For the text-containing cell, return its midpoint in [x, y] coordinate format. 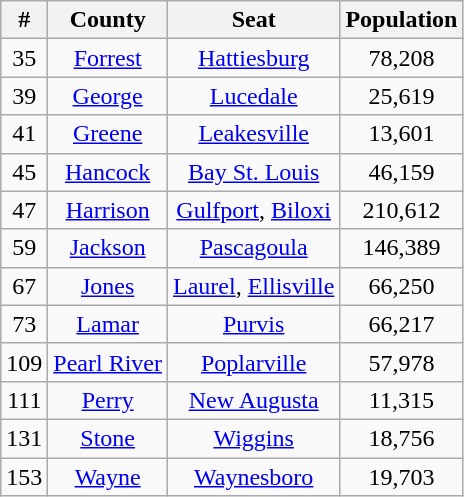
Poplarville [254, 362]
Jones [108, 286]
73 [24, 324]
Wiggins [254, 438]
Greene [108, 134]
131 [24, 438]
66,250 [402, 286]
Perry [108, 400]
Stone [108, 438]
39 [24, 96]
25,619 [402, 96]
109 [24, 362]
Lamar [108, 324]
19,703 [402, 477]
Gulfport, Biloxi [254, 210]
Leakesville [254, 134]
Forrest [108, 58]
Seat [254, 20]
County [108, 20]
Hattiesburg [254, 58]
11,315 [402, 400]
Pearl River [108, 362]
Lucedale [254, 96]
111 [24, 400]
Wayne [108, 477]
Laurel, Ellisville [254, 286]
Pascagoula [254, 248]
George [108, 96]
New Augusta [254, 400]
146,389 [402, 248]
47 [24, 210]
Bay St. Louis [254, 172]
13,601 [402, 134]
35 [24, 58]
153 [24, 477]
Population [402, 20]
45 [24, 172]
57,978 [402, 362]
67 [24, 286]
Hancock [108, 172]
18,756 [402, 438]
46,159 [402, 172]
# [24, 20]
59 [24, 248]
41 [24, 134]
66,217 [402, 324]
210,612 [402, 210]
Jackson [108, 248]
78,208 [402, 58]
Waynesboro [254, 477]
Harrison [108, 210]
Purvis [254, 324]
